Identify which cell holds the provided text, then report its (x, y) central coordinate. 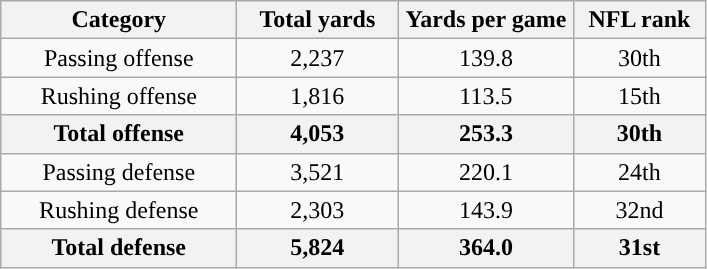
Rushing defense (119, 210)
364.0 (486, 248)
Passing defense (119, 172)
253.3 (486, 134)
5,824 (318, 248)
1,816 (318, 96)
NFL rank (640, 20)
31st (640, 248)
24th (640, 172)
4,053 (318, 134)
2,237 (318, 58)
3,521 (318, 172)
15th (640, 96)
Category (119, 20)
139.8 (486, 58)
220.1 (486, 172)
143.9 (486, 210)
Rushing offense (119, 96)
2,303 (318, 210)
32nd (640, 210)
Total yards (318, 20)
Total defense (119, 248)
Passing offense (119, 58)
Total offense (119, 134)
113.5 (486, 96)
Yards per game (486, 20)
